Output the [x, y] coordinate of the center of the cell containing the given text.  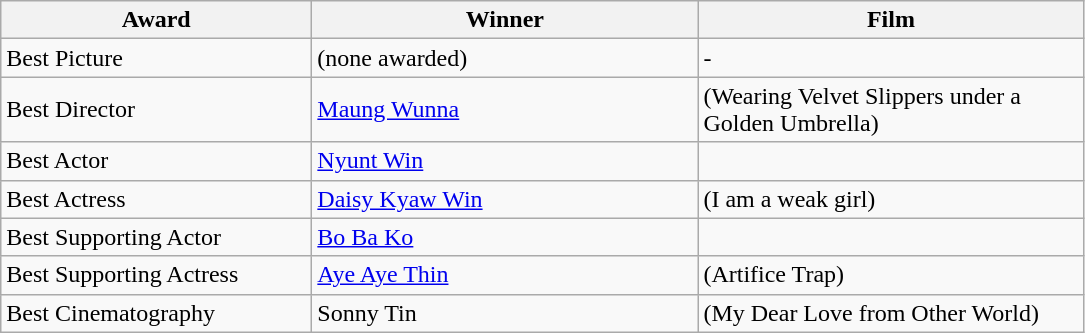
(My Dear Love from Other World) [891, 313]
Best Supporting Actor [156, 237]
Bo Ba Ko [505, 237]
Daisy Kyaw Win [505, 199]
Maung Wunna [505, 110]
(none awarded) [505, 58]
Nyunt Win [505, 161]
- [891, 58]
Best Director [156, 110]
Winner [505, 20]
Best Supporting Actress [156, 275]
Film [891, 20]
Best Actor [156, 161]
Best Picture [156, 58]
(Artifice Trap) [891, 275]
Best Cinematography [156, 313]
(Wearing Velvet Slippers under a Golden Umbrella) [891, 110]
Aye Aye Thin [505, 275]
Best Actress [156, 199]
Sonny Tin [505, 313]
(I am a weak girl) [891, 199]
Award [156, 20]
